Return [X, Y] of the center of cell containing provided text 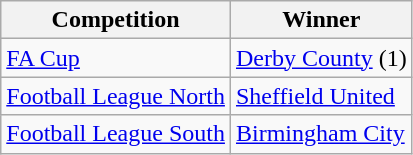
Sheffield United [321, 96]
Football League North [116, 96]
Birmingham City [321, 134]
FA Cup [116, 58]
Derby County (1) [321, 58]
Football League South [116, 134]
Competition [116, 20]
Winner [321, 20]
